Return the [X, Y] coordinate for the center point of the cell that contains the specified text.  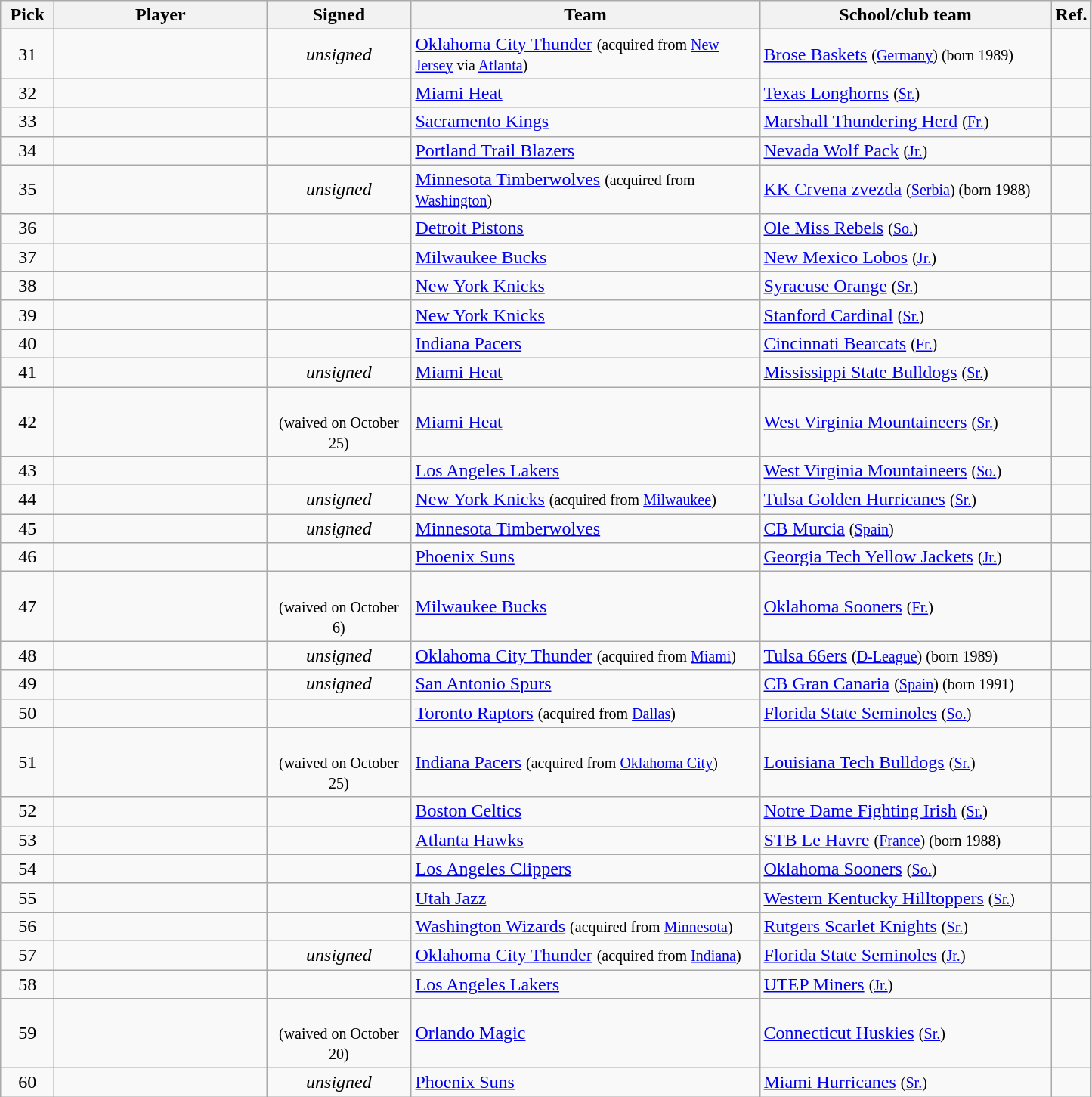
53 [27, 840]
Tulsa Golden Hurricanes (Sr.) [905, 500]
Oklahoma Sooners (So.) [905, 869]
37 [27, 257]
Washington Wizards (acquired from Minnesota) [585, 926]
Pick [27, 15]
Team [585, 15]
Orlando Magic [585, 1033]
Florida State Seminoles (So.) [905, 713]
Atlanta Hawks [585, 840]
West Virginia Mountaineers (Sr.) [905, 422]
(waived on October 6) [339, 606]
44 [27, 500]
Louisiana Tech Bulldogs (Sr.) [905, 762]
54 [27, 869]
48 [27, 655]
UTEP Miners (Jr.) [905, 984]
40 [27, 343]
KK Crvena zvezda (Serbia) (born 1988) [905, 189]
35 [27, 189]
43 [27, 471]
Notre Dame Fighting Irish (Sr.) [905, 811]
Minnesota Timberwolves [585, 528]
Western Kentucky Hilltoppers (Sr.) [905, 897]
Oklahoma City Thunder (acquired from New Jersey via Atlanta) [585, 54]
Signed [339, 15]
Connecticut Huskies (Sr.) [905, 1033]
Rutgers Scarlet Knights (Sr.) [905, 926]
32 [27, 93]
Oklahoma City Thunder (acquired from Indiana) [585, 955]
Cincinnati Bearcats (Fr.) [905, 343]
Player [160, 15]
46 [27, 557]
45 [27, 528]
Texas Longhorns (Sr.) [905, 93]
33 [27, 122]
42 [27, 422]
Miami Hurricanes (Sr.) [905, 1083]
New Mexico Lobos (Jr.) [905, 257]
Mississippi State Bulldogs (Sr.) [905, 372]
Minnesota Timberwolves (acquired from Washington) [585, 189]
58 [27, 984]
47 [27, 606]
41 [27, 372]
Sacramento Kings [585, 122]
59 [27, 1033]
38 [27, 286]
(waived on October 20) [339, 1033]
Marshall Thundering Herd (Fr.) [905, 122]
Georgia Tech Yellow Jackets (Jr.) [905, 557]
San Antonio Spurs [585, 684]
Boston Celtics [585, 811]
Detroit Pistons [585, 228]
52 [27, 811]
Oklahoma City Thunder (acquired from Miami) [585, 655]
Utah Jazz [585, 897]
Ole Miss Rebels (So.) [905, 228]
Toronto Raptors (acquired from Dallas) [585, 713]
49 [27, 684]
Los Angeles Clippers [585, 869]
Syracuse Orange (Sr.) [905, 286]
51 [27, 762]
39 [27, 315]
CB Murcia (Spain) [905, 528]
50 [27, 713]
Ref. [1072, 15]
School/club team [905, 15]
Nevada Wolf Pack (Jr.) [905, 150]
Indiana Pacers [585, 343]
Florida State Seminoles (Jr.) [905, 955]
36 [27, 228]
Tulsa 66ers (D-League) (born 1989) [905, 655]
New York Knicks (acquired from Milwaukee) [585, 500]
STB Le Havre (France) (born 1988) [905, 840]
Indiana Pacers (acquired from Oklahoma City) [585, 762]
Stanford Cardinal (Sr.) [905, 315]
57 [27, 955]
34 [27, 150]
60 [27, 1083]
56 [27, 926]
Portland Trail Blazers [585, 150]
55 [27, 897]
Oklahoma Sooners (Fr.) [905, 606]
CB Gran Canaria (Spain) (born 1991) [905, 684]
West Virginia Mountaineers (So.) [905, 471]
31 [27, 54]
Brose Baskets (Germany) (born 1989) [905, 54]
